Return [X, Y] of the center of cell containing provided text 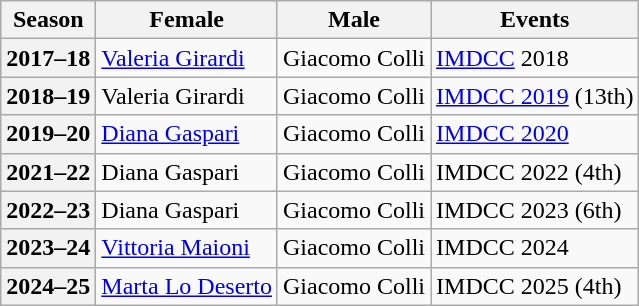
IMDCC 2022 (4th) [535, 172]
2024–25 [48, 286]
2023–24 [48, 248]
IMDCC 2020 [535, 134]
Marta Lo Deserto [187, 286]
IMDCC 2019 (13th) [535, 96]
Vittoria Maioni [187, 248]
2017–18 [48, 58]
IMDCC 2018 [535, 58]
2021–22 [48, 172]
2022–23 [48, 210]
Events [535, 20]
IMDCC 2023 (6th) [535, 210]
Female [187, 20]
Season [48, 20]
2018–19 [48, 96]
IMDCC 2025 (4th) [535, 286]
IMDCC 2024 [535, 248]
2019–20 [48, 134]
Male [354, 20]
